Find where the given text appears and provide that cell's center as (X, Y) coordinate. 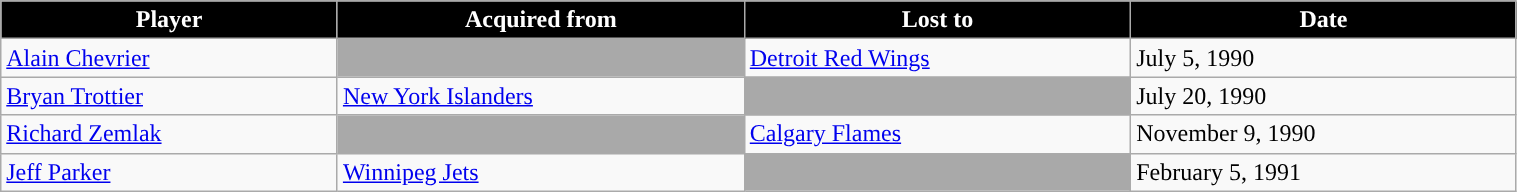
Winnipeg Jets (540, 172)
Jeff Parker (170, 172)
Lost to (937, 20)
Acquired from (540, 20)
July 20, 1990 (1324, 96)
July 5, 1990 (1324, 58)
Richard Zemlak (170, 134)
November 9, 1990 (1324, 134)
Bryan Trottier (170, 96)
Date (1324, 20)
Player (170, 20)
New York Islanders (540, 96)
Calgary Flames (937, 134)
February 5, 1991 (1324, 172)
Alain Chevrier (170, 58)
Detroit Red Wings (937, 58)
